Search for the cell housing the specified text and yield its [x, y] center coordinate. 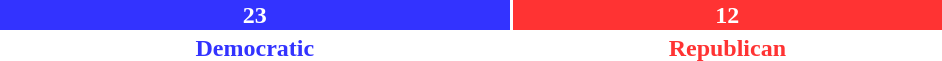
12 [728, 15]
23 [255, 15]
